Determine the [X, Y] coordinate at the center of the cell enclosing the given text.  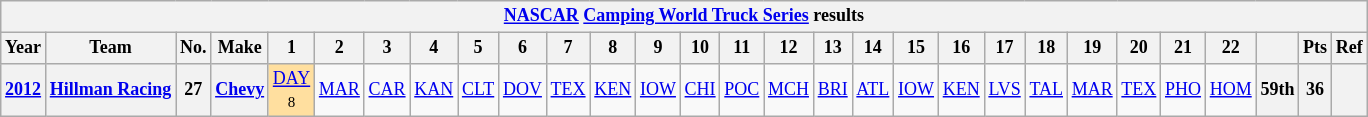
4 [434, 48]
Year [24, 48]
27 [194, 90]
36 [1316, 90]
14 [873, 48]
1 [291, 48]
ATL [873, 90]
Pts [1316, 48]
18 [1046, 48]
7 [568, 48]
Team [110, 48]
CHI [700, 90]
19 [1092, 48]
2 [340, 48]
Ref [1349, 48]
BRI [832, 90]
2012 [24, 90]
6 [523, 48]
15 [916, 48]
TAL [1046, 90]
5 [478, 48]
DOV [523, 90]
20 [1139, 48]
MCH [789, 90]
LVS [1004, 90]
16 [961, 48]
13 [832, 48]
22 [1230, 48]
CLT [478, 90]
PHO [1184, 90]
POC [742, 90]
21 [1184, 48]
KAN [434, 90]
HOM [1230, 90]
9 [658, 48]
59th [1278, 90]
17 [1004, 48]
Make [240, 48]
CAR [387, 90]
10 [700, 48]
3 [387, 48]
Hillman Racing [110, 90]
12 [789, 48]
DAY8 [291, 90]
8 [613, 48]
NASCAR Camping World Truck Series results [684, 16]
Chevy [240, 90]
No. [194, 48]
11 [742, 48]
